Search for the cell housing the specified text and yield its (X, Y) center coordinate. 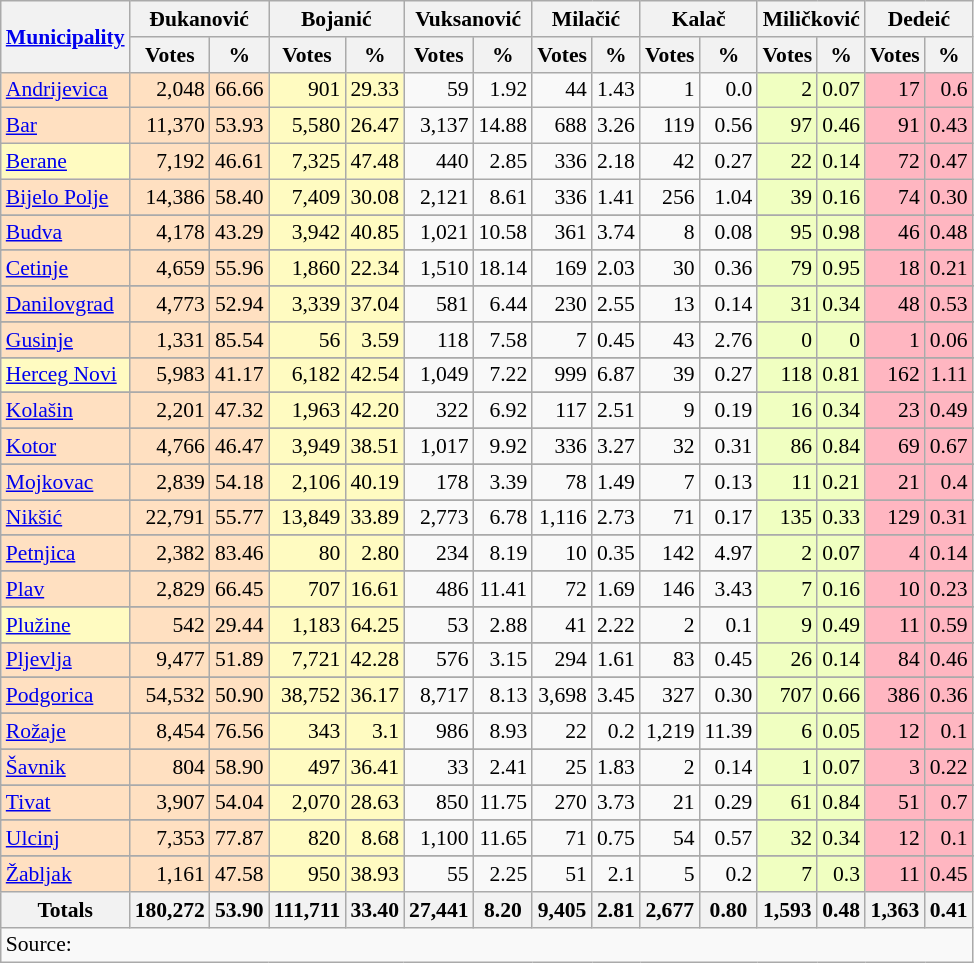
8 (670, 233)
84 (895, 660)
9,477 (170, 660)
7,325 (308, 162)
1.61 (616, 660)
1,161 (170, 874)
3,137 (438, 126)
2,839 (170, 482)
0.80 (729, 910)
234 (438, 554)
4.97 (729, 554)
1.41 (616, 197)
9,405 (562, 910)
0.57 (729, 839)
41.17 (240, 375)
230 (562, 304)
2,773 (438, 518)
33 (438, 767)
Miličković (811, 19)
1,331 (170, 340)
29.33 (374, 90)
3.15 (504, 660)
13,849 (308, 518)
2,829 (170, 589)
Plav (66, 589)
0.33 (841, 518)
42 (670, 162)
55.96 (240, 269)
86 (787, 447)
58.90 (240, 767)
11.75 (504, 803)
2.25 (504, 874)
0.08 (729, 233)
40.19 (374, 482)
33.40 (374, 910)
18.14 (504, 269)
986 (438, 732)
2,677 (670, 910)
0.75 (616, 839)
0.98 (841, 233)
162 (895, 375)
83 (670, 660)
64.25 (374, 625)
11.65 (504, 839)
Bijelo Polje (66, 197)
1,116 (562, 518)
1,363 (895, 910)
1,100 (438, 839)
Kalač (699, 19)
0.22 (949, 767)
0.7 (949, 803)
47.48 (374, 162)
47.58 (240, 874)
7.22 (504, 375)
386 (895, 696)
76.56 (240, 732)
13 (670, 304)
0.17 (729, 518)
53.90 (240, 910)
Podgorica (66, 696)
54.18 (240, 482)
0.0 (729, 90)
1,017 (438, 447)
2.85 (504, 162)
0.35 (616, 554)
0.59 (949, 625)
Source: (487, 945)
361 (562, 233)
47.32 (240, 411)
2,070 (308, 803)
322 (438, 411)
3,698 (562, 696)
Kolašin (66, 411)
440 (438, 162)
0.67 (949, 447)
14,386 (170, 197)
Bar (66, 126)
55 (438, 874)
Danilovgrad (66, 304)
42.20 (374, 411)
0.23 (949, 589)
43.29 (240, 233)
7.58 (504, 340)
1,219 (670, 732)
0.81 (841, 375)
38,752 (308, 696)
54.04 (240, 803)
53.93 (240, 126)
8.20 (504, 910)
1,183 (308, 625)
270 (562, 803)
2.76 (729, 340)
999 (562, 375)
3.74 (616, 233)
3.45 (616, 696)
Šavnik (66, 767)
37.04 (374, 304)
14.88 (504, 126)
180,272 (170, 910)
117 (562, 411)
11.41 (504, 589)
2.1 (616, 874)
1.11 (949, 375)
59 (438, 90)
11.39 (729, 732)
8,717 (438, 696)
Plužine (66, 625)
1.43 (616, 90)
1.83 (616, 767)
36.41 (374, 767)
54 (670, 839)
Tivat (66, 803)
9.92 (504, 447)
Berane (66, 162)
3,949 (308, 447)
3.39 (504, 482)
0.05 (841, 732)
Budva (66, 233)
1.49 (616, 482)
7,721 (308, 660)
135 (787, 518)
1,021 (438, 233)
79 (787, 269)
3.1 (374, 732)
27,441 (438, 910)
8.68 (374, 839)
2.80 (374, 554)
Đukanović (200, 19)
1,049 (438, 375)
28.63 (374, 803)
22.34 (374, 269)
3.26 (616, 126)
58.40 (240, 197)
Bojanić (336, 19)
Pljevlja (66, 660)
Rožaje (66, 732)
95 (787, 233)
2,382 (170, 554)
5 (670, 874)
327 (670, 696)
40.85 (374, 233)
80 (308, 554)
Gusinje (66, 340)
2,106 (308, 482)
343 (308, 732)
6 (787, 732)
66.66 (240, 90)
52.94 (240, 304)
0.3 (841, 874)
6.87 (616, 375)
83.46 (240, 554)
0.29 (729, 803)
2.18 (616, 162)
46.61 (240, 162)
497 (308, 767)
17 (895, 90)
Totals (66, 910)
4,178 (170, 233)
69 (895, 447)
46 (895, 233)
950 (308, 874)
Cetinje (66, 269)
3 (895, 767)
1.69 (616, 589)
0.4 (949, 482)
30.08 (374, 197)
77.87 (240, 839)
42.54 (374, 375)
2.22 (616, 625)
576 (438, 660)
Mojkovac (66, 482)
256 (670, 197)
22,791 (170, 518)
6.92 (504, 411)
Petnjica (66, 554)
1,860 (308, 269)
Nikšić (66, 518)
54,532 (170, 696)
2.41 (504, 767)
1,593 (787, 910)
10.58 (504, 233)
850 (438, 803)
7,353 (170, 839)
3.43 (729, 589)
119 (670, 126)
2.55 (616, 304)
5,983 (170, 375)
486 (438, 589)
74 (895, 197)
Milačić (586, 19)
1,963 (308, 411)
41 (562, 625)
0.06 (949, 340)
5,580 (308, 126)
33.89 (374, 518)
3,907 (170, 803)
8,454 (170, 732)
29.44 (240, 625)
38.93 (374, 874)
901 (308, 90)
11,370 (170, 126)
581 (438, 304)
3.59 (374, 340)
2.03 (616, 269)
51.89 (240, 660)
7,409 (308, 197)
3.27 (616, 447)
7,192 (170, 162)
16 (787, 411)
26.47 (374, 126)
0.43 (949, 126)
1.04 (729, 197)
85.54 (240, 340)
169 (562, 269)
30 (670, 269)
0.56 (729, 126)
804 (170, 767)
4,773 (170, 304)
146 (670, 589)
78 (562, 482)
25 (562, 767)
18 (895, 269)
8.13 (504, 696)
820 (308, 839)
2.73 (616, 518)
4,659 (170, 269)
0.47 (949, 162)
0.53 (949, 304)
0.95 (841, 269)
2.81 (616, 910)
44 (562, 90)
56 (308, 340)
48 (895, 304)
8.93 (504, 732)
3,339 (308, 304)
142 (670, 554)
Herceg Novi (66, 375)
8.19 (504, 554)
91 (895, 126)
0.66 (841, 696)
0.19 (729, 411)
1,510 (438, 269)
111,711 (308, 910)
16.61 (374, 589)
43 (670, 340)
23 (895, 411)
4,766 (170, 447)
Žabljak (66, 874)
3,942 (308, 233)
42.28 (374, 660)
294 (562, 660)
0.13 (729, 482)
4 (895, 554)
Kotor (66, 447)
0.6 (949, 90)
Vuksanović (468, 19)
61 (787, 803)
46.47 (240, 447)
66.45 (240, 589)
26 (787, 660)
2,121 (438, 197)
36.17 (374, 696)
688 (562, 126)
2.51 (616, 411)
97 (787, 126)
55.77 (240, 518)
6,182 (308, 375)
129 (895, 518)
50.90 (240, 696)
0.41 (949, 910)
542 (170, 625)
Dedeić (919, 19)
6.78 (504, 518)
2,201 (170, 411)
31 (787, 304)
8.61 (504, 197)
2.88 (504, 625)
1.92 (504, 90)
178 (438, 482)
6.44 (504, 304)
Municipality (66, 36)
38.51 (374, 447)
2,048 (170, 90)
3.73 (616, 803)
Ulcinj (66, 839)
Andrijevica (66, 90)
53 (438, 625)
